Extract the (x, y) coordinate from the center of the cell holding the provided text.  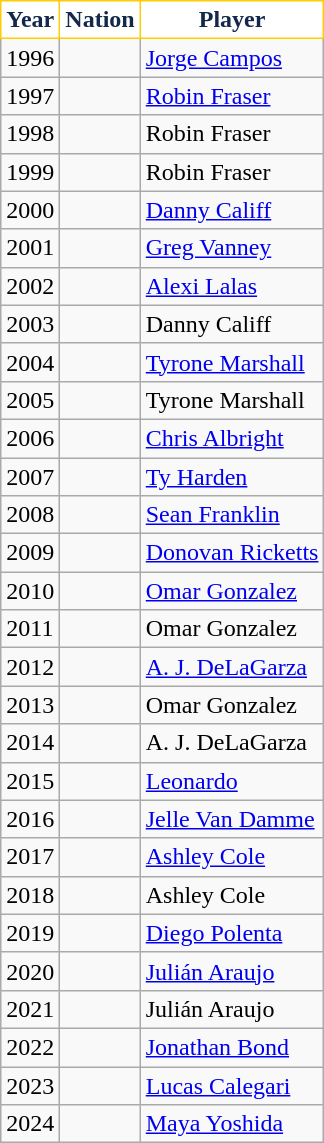
2015 (30, 781)
Jonathan Bond (232, 1047)
Diego Polenta (232, 933)
Ty Harden (232, 477)
2018 (30, 895)
1999 (30, 172)
Nation (100, 20)
Chris Albright (232, 438)
1996 (30, 58)
2017 (30, 857)
2005 (30, 400)
1997 (30, 96)
2019 (30, 933)
Donovan Ricketts (232, 553)
2000 (30, 210)
Greg Vanney (232, 248)
2006 (30, 438)
2011 (30, 629)
2001 (30, 248)
2008 (30, 515)
2023 (30, 1085)
Leonardo (232, 781)
2004 (30, 362)
Year (30, 20)
2010 (30, 591)
2013 (30, 705)
Lucas Calegari (232, 1085)
2016 (30, 819)
2022 (30, 1047)
2012 (30, 667)
1998 (30, 134)
Maya Yoshida (232, 1124)
2009 (30, 553)
2014 (30, 743)
Jelle Van Damme (232, 819)
2024 (30, 1124)
Alexi Lalas (232, 286)
Player (232, 20)
Sean Franklin (232, 515)
Jorge Campos (232, 58)
2020 (30, 971)
2007 (30, 477)
2002 (30, 286)
2021 (30, 1009)
2003 (30, 324)
